Detect which cell encompasses the target text, then output its [X, Y] center coordinate. 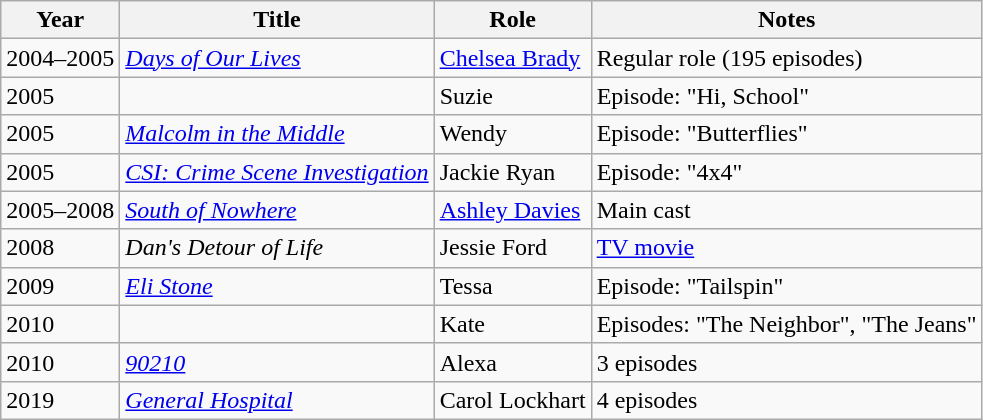
Jessie Ford [512, 248]
Notes [786, 20]
Regular role (195 episodes) [786, 58]
Year [60, 20]
Tessa [512, 286]
2019 [60, 400]
Episode: "Hi, School" [786, 96]
Suzie [512, 96]
2008 [60, 248]
Jackie Ryan [512, 172]
4 episodes [786, 400]
Carol Lockhart [512, 400]
Kate [512, 324]
Days of Our Lives [277, 58]
2009 [60, 286]
2005–2008 [60, 210]
Episode: "4x4" [786, 172]
Episode: "Butterflies" [786, 134]
Malcolm in the Middle [277, 134]
Episodes: "The Neighbor", "The Jeans" [786, 324]
General Hospital [277, 400]
Role [512, 20]
TV movie [786, 248]
Alexa [512, 362]
Ashley Davies [512, 210]
Episode: "Tailspin" [786, 286]
Dan's Detour of Life [277, 248]
Main cast [786, 210]
Eli Stone [277, 286]
CSI: Crime Scene Investigation [277, 172]
90210 [277, 362]
Title [277, 20]
2004–2005 [60, 58]
Chelsea Brady [512, 58]
3 episodes [786, 362]
Wendy [512, 134]
South of Nowhere [277, 210]
